For the text-containing cell, return its midpoint in [x, y] coordinate format. 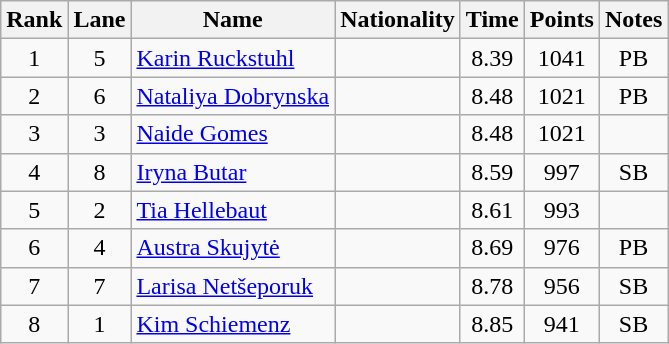
Kim Schiemenz [233, 324]
941 [562, 324]
8.39 [492, 58]
8.69 [492, 248]
Larisa Netšeporuk [233, 286]
Rank [34, 20]
Austra Skujytė [233, 248]
Lane [100, 20]
993 [562, 210]
997 [562, 172]
8.61 [492, 210]
Karin Ruckstuhl [233, 58]
8.85 [492, 324]
1041 [562, 58]
Tia Hellebaut [233, 210]
Iryna Butar [233, 172]
8.78 [492, 286]
Time [492, 20]
Notes [633, 20]
Nataliya Dobrynska [233, 96]
Naide Gomes [233, 134]
Points [562, 20]
Nationality [398, 20]
Name [233, 20]
976 [562, 248]
956 [562, 286]
8.59 [492, 172]
